Locate the cell with the specified text and output its [x, y] center coordinate. 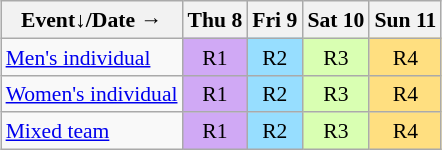
Thu 8 [216, 20]
Women's individual [92, 94]
Sun 11 [405, 20]
Event↓/Date → [92, 20]
Men's individual [92, 56]
Mixed team [92, 130]
Fri 9 [274, 20]
Sat 10 [336, 20]
